Detect which cell encompasses the target text, then output its (X, Y) center coordinate. 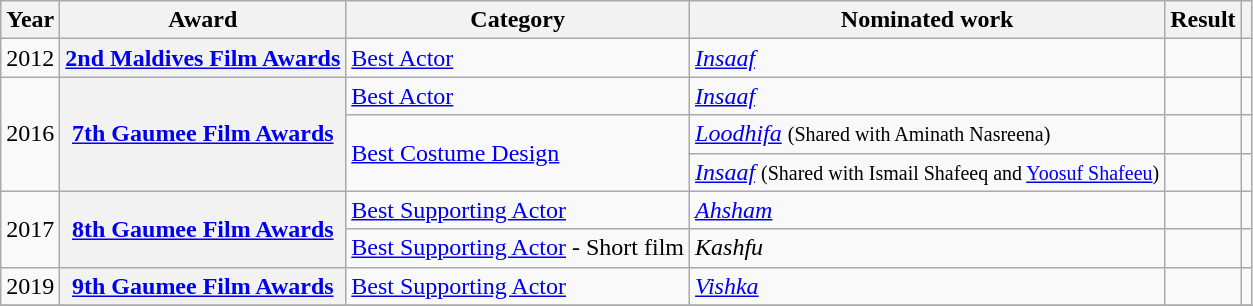
Category (518, 20)
Year (30, 20)
2012 (30, 58)
2017 (30, 229)
9th Gaumee Film Awards (203, 286)
Best Supporting Actor - Short film (518, 248)
2nd Maldives Film Awards (203, 58)
8th Gaumee Film Awards (203, 229)
2016 (30, 134)
Vishka (928, 286)
Nominated work (928, 20)
2019 (30, 286)
Award (203, 20)
Insaaf (Shared with Ismail Shafeeq and Yoosuf Shafeeu) (928, 172)
Kashfu (928, 248)
Result (1203, 20)
Best Costume Design (518, 153)
Ahsham (928, 210)
Loodhifa (Shared with Aminath Nasreena) (928, 134)
7th Gaumee Film Awards (203, 134)
